From the cell containing the given text, extract its center point as [x, y] coordinate. 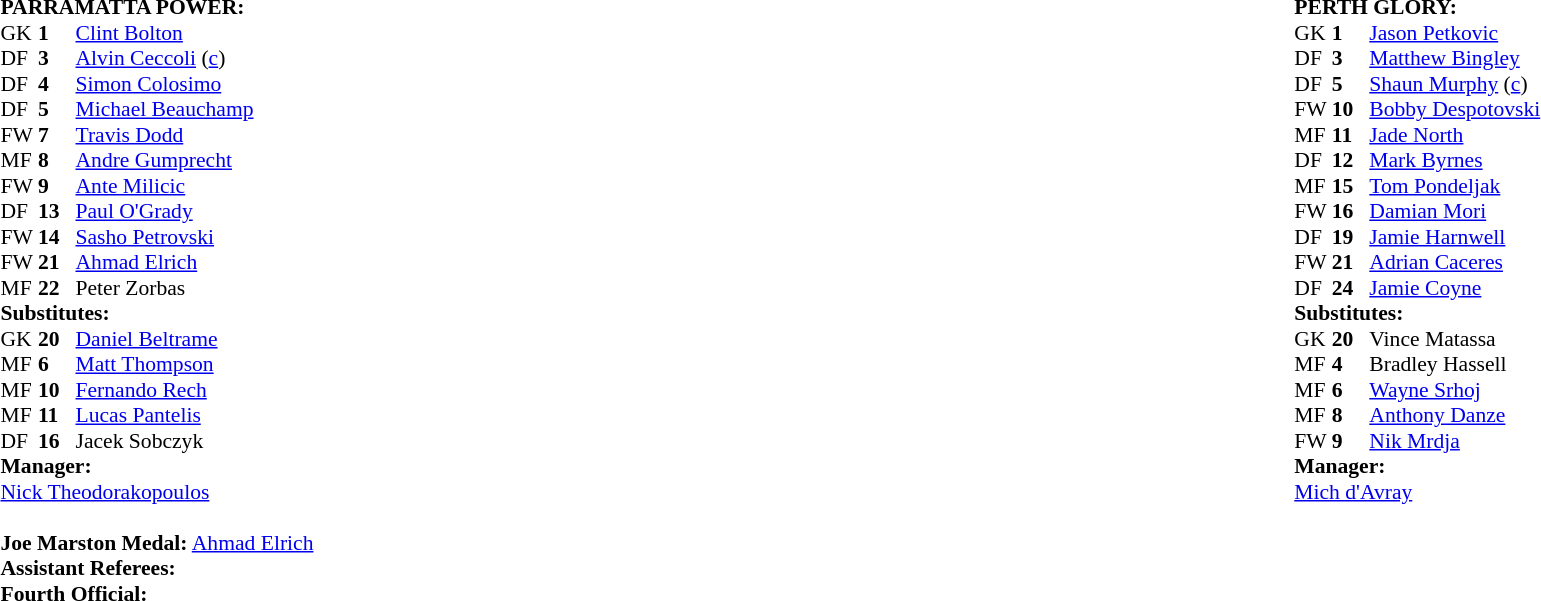
Jason Petkovic [1454, 33]
24 [1351, 288]
Ante Milicic [195, 186]
Mich d'Avray [1417, 492]
Anthony Danze [1454, 415]
Sasho Petrovski [195, 237]
Bobby Despotovski [1454, 109]
Simon Colosimo [195, 84]
Travis Dodd [195, 135]
Lucas Pantelis [195, 415]
Jade North [1454, 135]
Matthew Bingley [1454, 59]
22 [57, 288]
Ahmad Elrich [195, 263]
Alvin Ceccoli (c) [195, 59]
Paul O'Grady [195, 211]
15 [1351, 186]
Jamie Coyne [1454, 288]
14 [57, 237]
Vince Matassa [1454, 339]
Jacek Sobczyk [195, 441]
Shaun Murphy (c) [1454, 84]
Daniel Beltrame [195, 339]
Damian Mori [1454, 211]
Andre Gumprecht [195, 161]
Adrian Caceres [1454, 263]
Matt Thompson [195, 365]
Fernando Rech [195, 390]
Michael Beauchamp [195, 109]
Clint Bolton [195, 33]
Jamie Harnwell [1454, 237]
Tom Pondeljak [1454, 186]
13 [57, 211]
12 [1351, 161]
Mark Byrnes [1454, 161]
Wayne Srhoj [1454, 390]
Peter Zorbas [195, 288]
19 [1351, 237]
7 [57, 135]
Nik Mrdja [1454, 441]
Bradley Hassell [1454, 365]
